Locate the cell with the specified text and output its (X, Y) center coordinate. 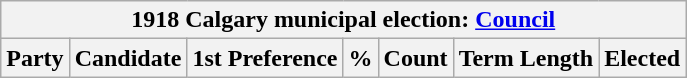
Candidate (128, 58)
Elected (642, 58)
1918 Calgary municipal election: Council (344, 20)
Count (416, 58)
Term Length (526, 58)
Party (35, 58)
1st Preference (265, 58)
% (360, 58)
